Identify which cell holds the provided text, then report its (X, Y) central coordinate. 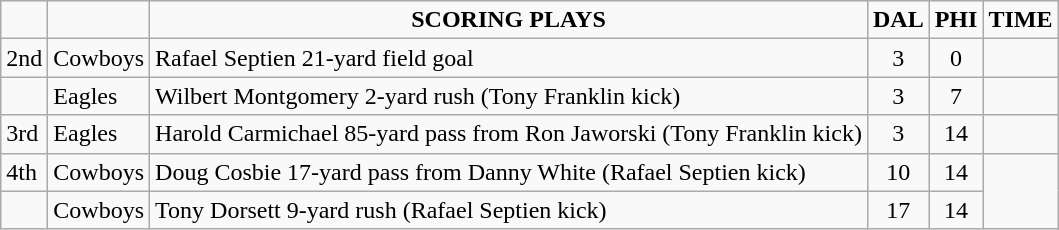
7 (956, 96)
Doug Cosbie 17-yard pass from Danny White (Rafael Septien kick) (509, 172)
Tony Dorsett 9-yard rush (Rafael Septien kick) (509, 210)
2nd (24, 58)
Wilbert Montgomery 2-yard rush (Tony Franklin kick) (509, 96)
17 (898, 210)
10 (898, 172)
0 (956, 58)
4th (24, 172)
Rafael Septien 21-yard field goal (509, 58)
PHI (956, 20)
3rd (24, 134)
Harold Carmichael 85-yard pass from Ron Jaworski (Tony Franklin kick) (509, 134)
DAL (898, 20)
SCORING PLAYS (509, 20)
TIME (1020, 20)
